Return the [x, y] coordinate for the center point of the cell that contains the specified text.  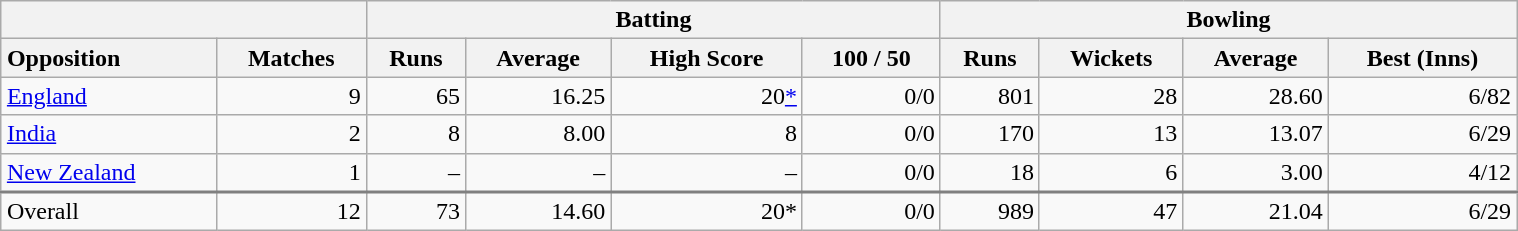
9 [291, 96]
8.00 [538, 134]
1 [291, 172]
High Score [707, 58]
801 [990, 96]
47 [1110, 212]
13.07 [1256, 134]
65 [416, 96]
170 [990, 134]
3.00 [1256, 172]
Matches [291, 58]
100 / 50 [871, 58]
4/12 [1422, 172]
6 [1110, 172]
Wickets [1110, 58]
England [108, 96]
989 [990, 212]
12 [291, 212]
21.04 [1256, 212]
16.25 [538, 96]
18 [990, 172]
2 [291, 134]
Best (Inns) [1422, 58]
India [108, 134]
New Zealand [108, 172]
6/82 [1422, 96]
28 [1110, 96]
13 [1110, 134]
73 [416, 212]
Overall [108, 212]
Bowling [1228, 20]
28.60 [1256, 96]
Opposition [108, 58]
Batting [653, 20]
14.60 [538, 212]
